Extract the (x, y) coordinate from the center of the cell holding the provided text.  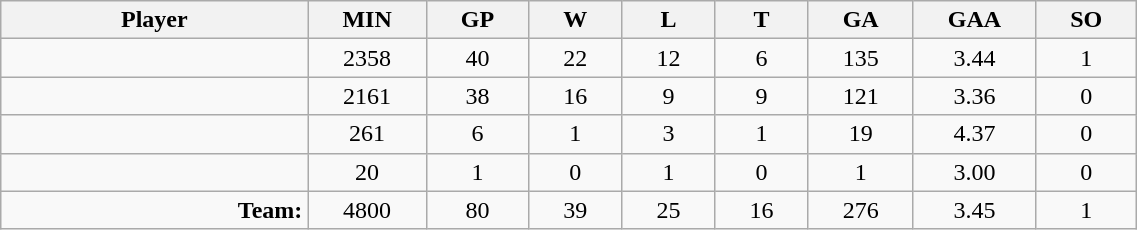
22 (576, 58)
3.00 (974, 172)
Player (154, 20)
135 (860, 58)
MIN (367, 20)
T (762, 20)
GA (860, 20)
261 (367, 134)
4800 (367, 210)
80 (477, 210)
L (668, 20)
19 (860, 134)
2358 (367, 58)
SO (1086, 20)
25 (668, 210)
3.44 (974, 58)
GAA (974, 20)
39 (576, 210)
12 (668, 58)
3.45 (974, 210)
W (576, 20)
38 (477, 96)
3.36 (974, 96)
Team: (154, 210)
40 (477, 58)
20 (367, 172)
121 (860, 96)
GP (477, 20)
3 (668, 134)
276 (860, 210)
2161 (367, 96)
4.37 (974, 134)
